Find where the given text appears and provide that cell's center as (X, Y) coordinate. 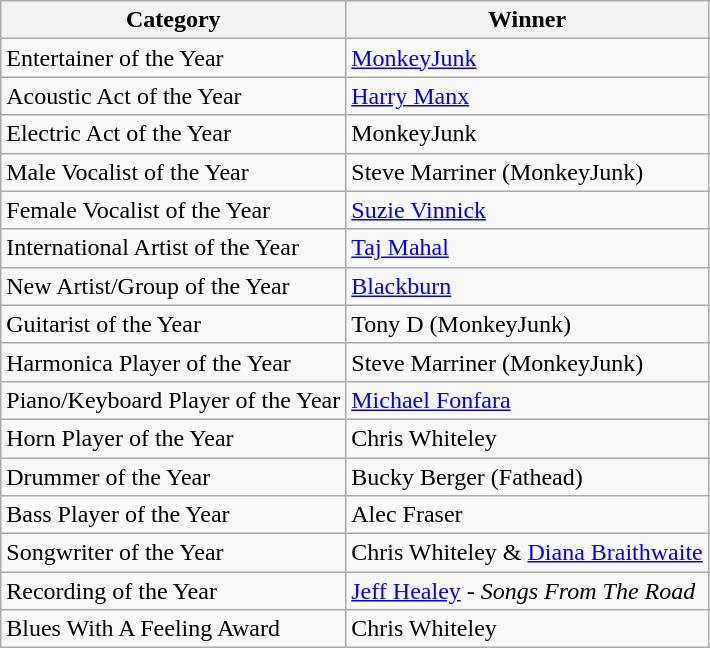
Blues With A Feeling Award (174, 629)
Electric Act of the Year (174, 134)
Bucky Berger (Fathead) (528, 477)
Michael Fonfara (528, 400)
Harry Manx (528, 96)
Songwriter of the Year (174, 553)
Harmonica Player of the Year (174, 362)
Winner (528, 20)
Jeff Healey - Songs From The Road (528, 591)
Chris Whiteley & Diana Braithwaite (528, 553)
New Artist/Group of the Year (174, 286)
Tony D (MonkeyJunk) (528, 324)
Alec Fraser (528, 515)
Drummer of the Year (174, 477)
Male Vocalist of the Year (174, 172)
Horn Player of the Year (174, 438)
Suzie Vinnick (528, 210)
Guitarist of the Year (174, 324)
Recording of the Year (174, 591)
Taj Mahal (528, 248)
Category (174, 20)
International Artist of the Year (174, 248)
Piano/Keyboard Player of the Year (174, 400)
Bass Player of the Year (174, 515)
Female Vocalist of the Year (174, 210)
Blackburn (528, 286)
Entertainer of the Year (174, 58)
Acoustic Act of the Year (174, 96)
